Find where the given text appears and provide that cell's center as (X, Y) coordinate. 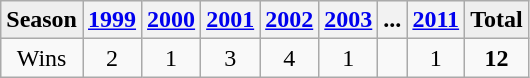
... (392, 20)
12 (497, 58)
2003 (348, 20)
2 (112, 58)
2002 (290, 20)
3 (230, 58)
2000 (172, 20)
Wins (42, 58)
1999 (112, 20)
Total (497, 20)
2001 (230, 20)
Season (42, 20)
2011 (436, 20)
4 (290, 58)
